Identify which cell holds the provided text, then report its [X, Y] central coordinate. 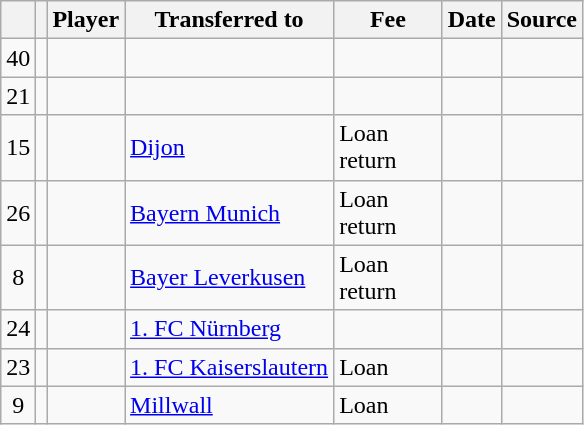
24 [18, 329]
26 [18, 212]
15 [18, 148]
Player [86, 20]
Millwall [230, 405]
Bayer Leverkusen [230, 278]
40 [18, 58]
23 [18, 367]
21 [18, 96]
Source [542, 20]
1. FC Nürnberg [230, 329]
8 [18, 278]
Date [472, 20]
9 [18, 405]
Bayern Munich [230, 212]
Fee [388, 20]
Dijon [230, 148]
1. FC Kaiserslautern [230, 367]
Transferred to [230, 20]
